Return the [x, y] coordinate for the center point of the cell that contains the specified text.  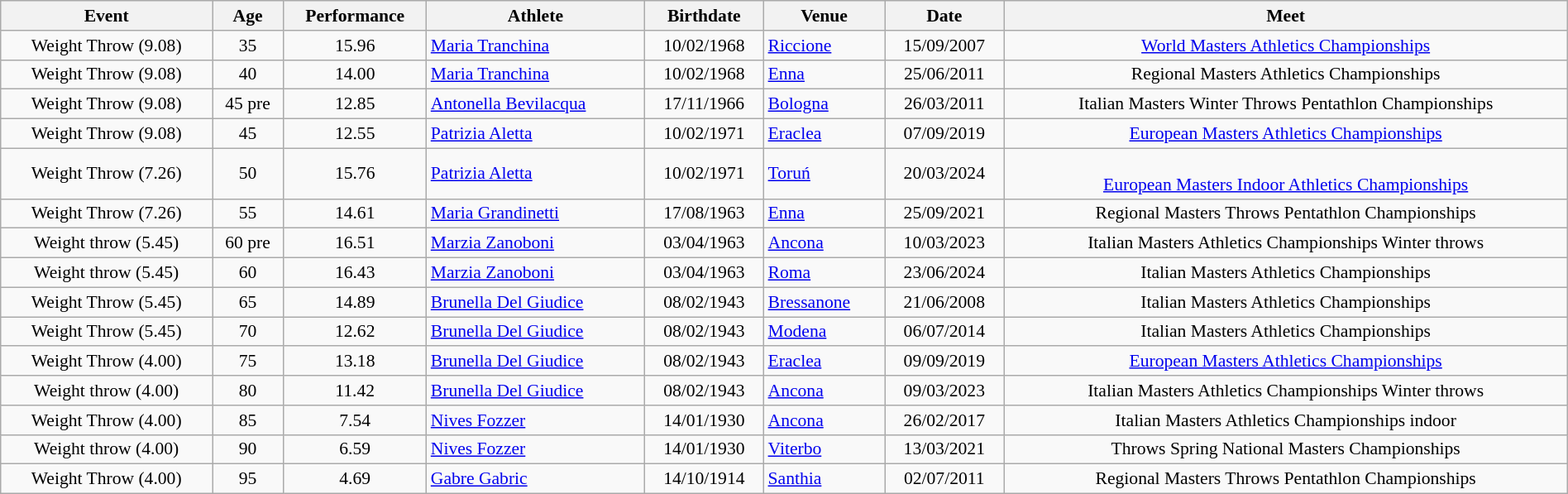
Event [107, 16]
Santhia [825, 479]
14.00 [356, 74]
80 [247, 391]
65 [247, 302]
Viterbo [825, 449]
17/08/1963 [704, 213]
85 [247, 420]
Riccione [825, 46]
12.85 [356, 104]
Italian Masters Winter Throws Pentathlon Championships [1285, 104]
25/09/2021 [944, 213]
45 pre [247, 104]
Bologna [825, 104]
Date [944, 16]
Roma [825, 273]
Italian Masters Athletics Championships indoor [1285, 420]
75 [247, 362]
13.18 [356, 362]
Maria Grandinetti [536, 213]
Throws Spring National Masters Championships [1285, 449]
Gabre Gabric [536, 479]
55 [247, 213]
02/07/2011 [944, 479]
90 [247, 449]
World Masters Athletics Championships [1285, 46]
09/09/2019 [944, 362]
07/09/2019 [944, 134]
15/09/2007 [944, 46]
70 [247, 332]
Venue [825, 16]
50 [247, 174]
60 pre [247, 243]
14.89 [356, 302]
25/06/2011 [944, 74]
Birthdate [704, 16]
09/03/2023 [944, 391]
15.96 [356, 46]
Modena [825, 332]
6.59 [356, 449]
14/10/1914 [704, 479]
21/06/2008 [944, 302]
16.43 [356, 273]
06/07/2014 [944, 332]
12.62 [356, 332]
12.55 [356, 134]
Regional Masters Athletics Championships [1285, 74]
Athlete [536, 16]
4.69 [356, 479]
20/03/2024 [944, 174]
11.42 [356, 391]
23/06/2024 [944, 273]
35 [247, 46]
26/03/2011 [944, 104]
Meet [1285, 16]
Age [247, 16]
16.51 [356, 243]
Bressanone [825, 302]
40 [247, 74]
7.54 [356, 420]
14.61 [356, 213]
26/02/2017 [944, 420]
Antonella Bevilacqua [536, 104]
10/03/2023 [944, 243]
17/11/1966 [704, 104]
Toruń [825, 174]
Performance [356, 16]
95 [247, 479]
45 [247, 134]
European Masters Indoor Athletics Championships [1285, 174]
13/03/2021 [944, 449]
60 [247, 273]
15.76 [356, 174]
